Find where the given text appears and provide that cell's center as (x, y) coordinate. 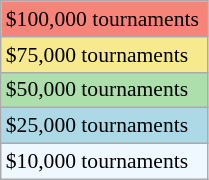
$25,000 tournaments (104, 126)
$75,000 tournaments (104, 55)
$10,000 tournaments (104, 162)
$50,000 tournaments (104, 90)
$100,000 tournaments (104, 19)
